From the cell containing the given text, extract its center point as [x, y] coordinate. 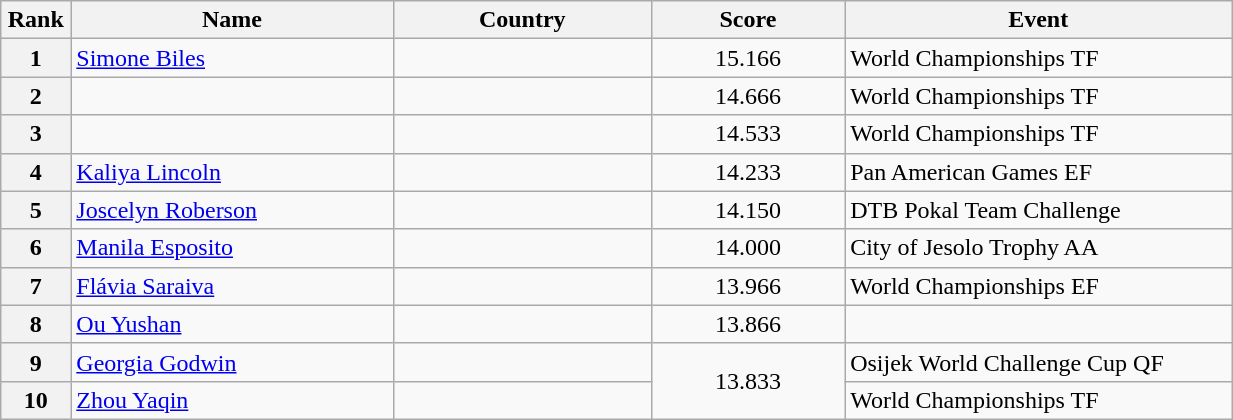
1 [36, 58]
2 [36, 96]
3 [36, 134]
8 [36, 324]
Manila Esposito [232, 248]
15.166 [748, 58]
Osijek World Challenge Cup QF [1038, 362]
Country [522, 20]
Simone Biles [232, 58]
City of Jesolo Trophy AA [1038, 248]
13.866 [748, 324]
13.833 [748, 381]
World Championships EF [1038, 286]
Rank [36, 20]
4 [36, 172]
Flávia Saraiva [232, 286]
Score [748, 20]
14.150 [748, 210]
Georgia Godwin [232, 362]
14.233 [748, 172]
Ou Yushan [232, 324]
7 [36, 286]
Joscelyn Roberson [232, 210]
13.966 [748, 286]
Pan American Games EF [1038, 172]
5 [36, 210]
14.000 [748, 248]
6 [36, 248]
14.666 [748, 96]
14.533 [748, 134]
Name [232, 20]
Event [1038, 20]
Zhou Yaqin [232, 400]
Kaliya Lincoln [232, 172]
10 [36, 400]
DTB Pokal Team Challenge [1038, 210]
9 [36, 362]
